Return the [X, Y] coordinate for the center point of the cell that contains the specified text.  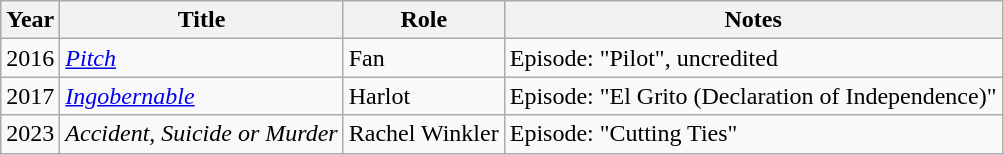
Role [424, 20]
Ingobernable [202, 96]
Episode: "El Grito (Declaration of Independence)" [753, 96]
2016 [30, 58]
Harlot [424, 96]
Pitch [202, 58]
Rachel Winkler [424, 134]
2023 [30, 134]
Episode: "Pilot", uncredited [753, 58]
Fan [424, 58]
Notes [753, 20]
2017 [30, 96]
Year [30, 20]
Accident, Suicide or Murder [202, 134]
Episode: "Cutting Ties" [753, 134]
Title [202, 20]
